Pinpoint the cell where the given text exists, returning its [X, Y] midpoint coordinate. 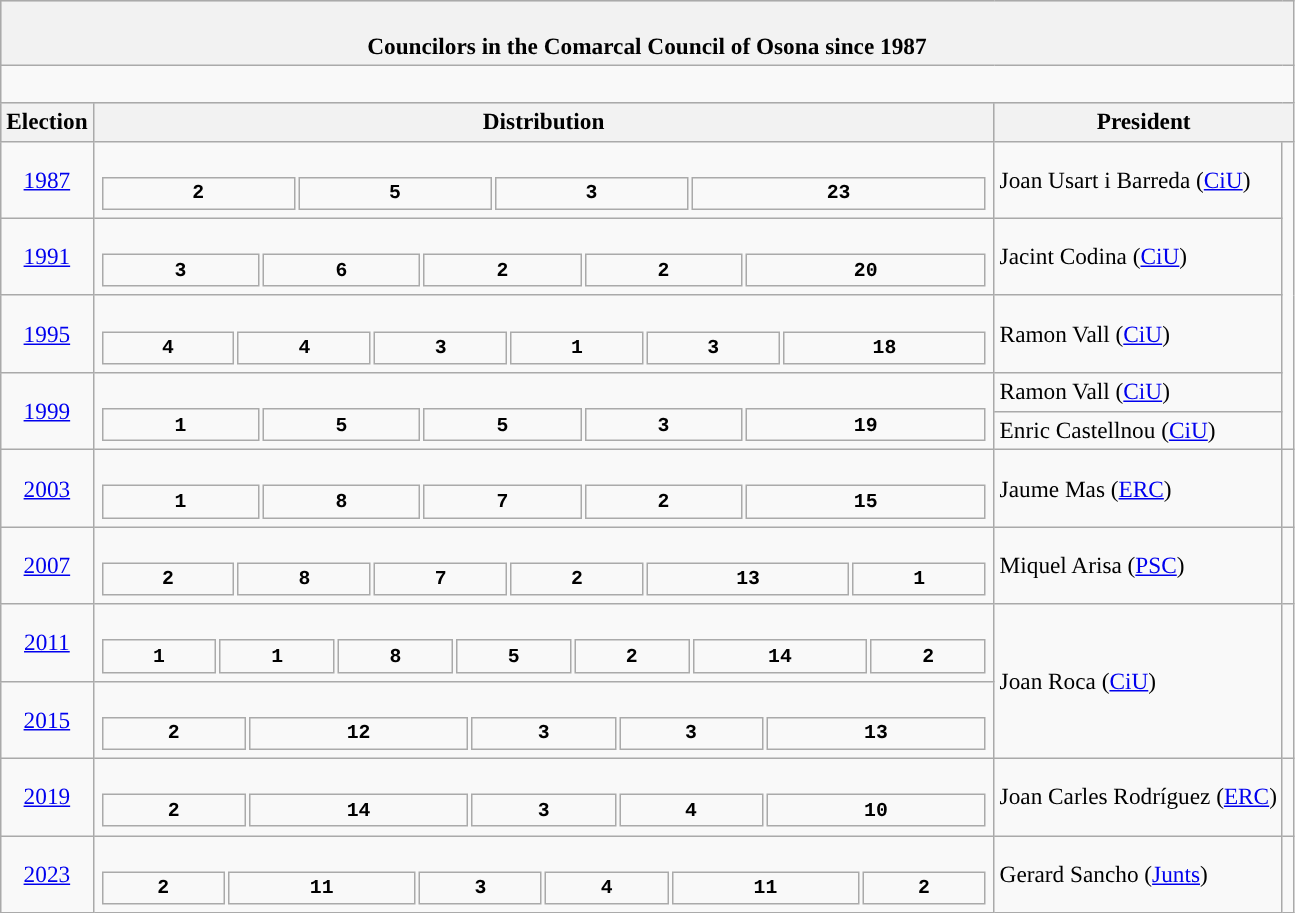
President [1144, 122]
3 6 2 2 20 [544, 256]
2007 [47, 564]
Election [47, 122]
2019 [47, 796]
2011 [47, 642]
Joan Roca (CiU) [1138, 681]
Enric Castellnou (CiU) [1138, 430]
Joan Carles Rodríguez (ERC) [1138, 796]
1 8 7 2 15 [544, 488]
Joan Usart i Barreda (CiU) [1138, 180]
Jaume Mas (ERC) [1138, 488]
Miquel Arisa (PSC) [1138, 564]
2 14 3 4 10 [544, 796]
12 [359, 732]
2 11 3 4 11 2 [544, 874]
2 5 3 23 [544, 180]
Jacint Codina (CiU) [1138, 256]
18 [884, 346]
1987 [47, 180]
1995 [47, 334]
1 1 8 5 2 14 2 [544, 642]
2015 [47, 720]
2 8 7 2 13 1 [544, 564]
23 [838, 192]
Distribution [544, 122]
10 [876, 810]
1991 [47, 256]
1999 [47, 410]
2023 [47, 874]
2 12 3 3 13 [544, 720]
19 [865, 424]
Councilors in the Comarcal Council of Osona since 1987 [647, 32]
2003 [47, 488]
20 [865, 270]
Gerard Sancho (Junts) [1138, 874]
1 5 5 3 19 [544, 410]
4 4 3 1 3 18 [544, 334]
15 [865, 502]
6 [341, 270]
